Scan for the cell matching the given text and deliver its (X, Y) coordinate at center. 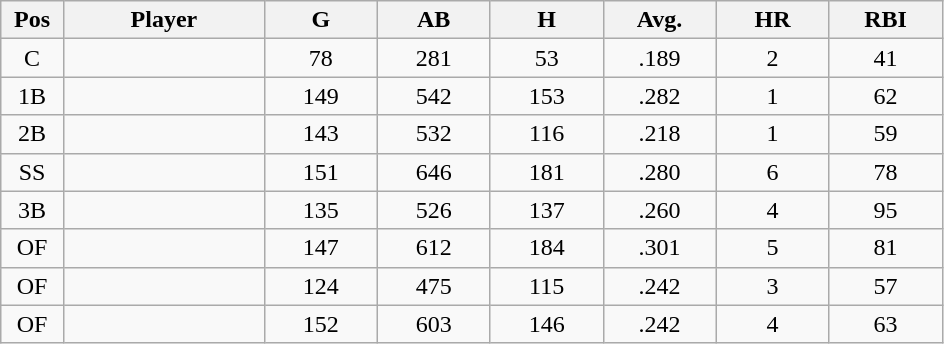
AB (434, 20)
646 (434, 172)
81 (886, 248)
603 (434, 324)
532 (434, 134)
RBI (886, 20)
59 (886, 134)
H (546, 20)
63 (886, 324)
95 (886, 210)
147 (320, 248)
526 (434, 210)
G (320, 20)
115 (546, 286)
124 (320, 286)
2 (772, 58)
Avg. (660, 20)
152 (320, 324)
135 (320, 210)
Pos (32, 20)
184 (546, 248)
.218 (660, 134)
116 (546, 134)
41 (886, 58)
.282 (660, 96)
143 (320, 134)
149 (320, 96)
181 (546, 172)
62 (886, 96)
.189 (660, 58)
.280 (660, 172)
475 (434, 286)
5 (772, 248)
151 (320, 172)
612 (434, 248)
281 (434, 58)
2B (32, 134)
57 (886, 286)
3B (32, 210)
SS (32, 172)
C (32, 58)
53 (546, 58)
HR (772, 20)
.260 (660, 210)
137 (546, 210)
.301 (660, 248)
153 (546, 96)
Player (164, 20)
146 (546, 324)
6 (772, 172)
1B (32, 96)
542 (434, 96)
3 (772, 286)
